Search for the cell housing the specified text and yield its (X, Y) center coordinate. 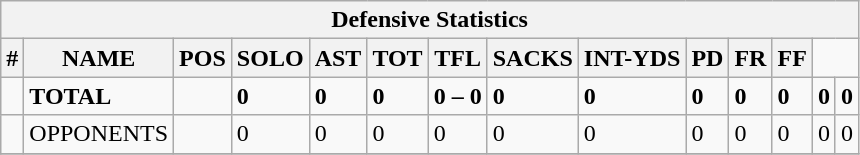
SACKS (532, 58)
NAME (99, 58)
TFL (458, 58)
TOT (398, 58)
OPPONENTS (99, 134)
SOLO (270, 58)
TOTAL (99, 96)
AST (338, 58)
FR (750, 58)
FF (792, 58)
Defensive Statistics (430, 20)
PD (708, 58)
POS (203, 58)
0 – 0 (458, 96)
# (12, 58)
INT-YDS (632, 58)
